Determine the [X, Y] coordinate at the center of the cell enclosing the given text.  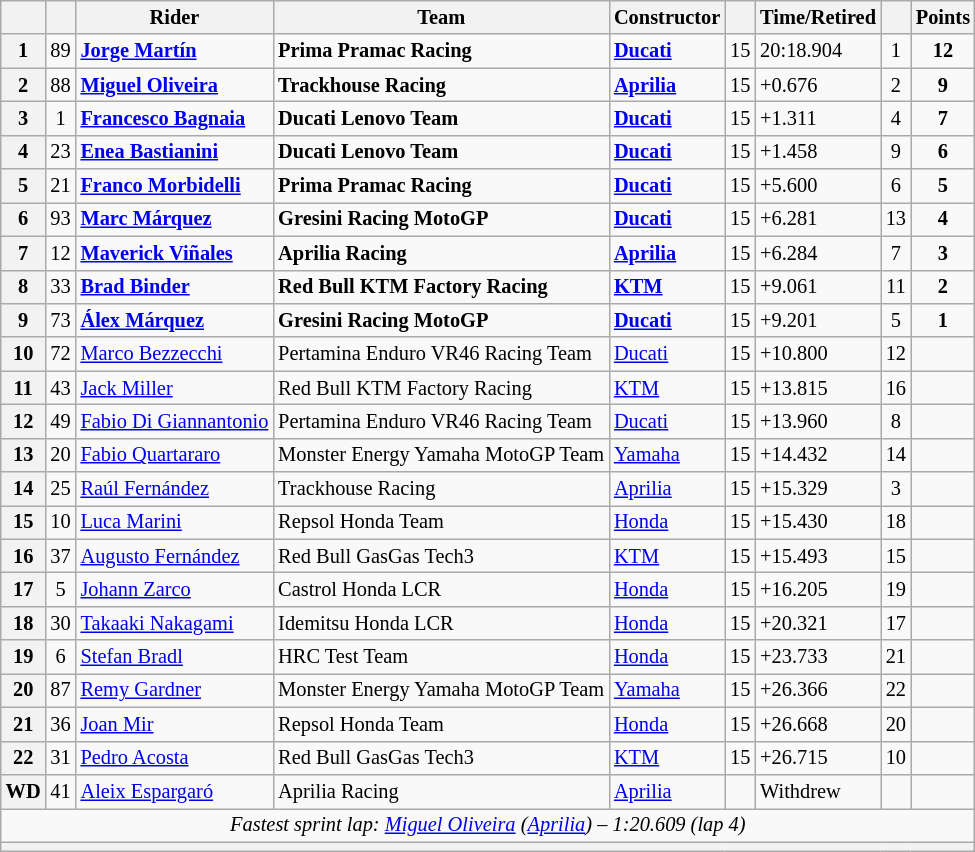
Francesco Bagnaia [175, 118]
23 [61, 152]
72 [61, 354]
Team [441, 17]
Rider [175, 17]
+15.493 [818, 556]
Fabio Quartararo [175, 455]
30 [61, 623]
Franco Morbidelli [175, 186]
Aleix Espargaró [175, 791]
+26.668 [818, 724]
+6.284 [818, 253]
31 [61, 758]
Points [943, 17]
36 [61, 724]
+1.311 [818, 118]
Joan Mir [175, 724]
+14.432 [818, 455]
89 [61, 51]
+15.329 [818, 489]
+1.458 [818, 152]
25 [61, 489]
Marco Bezzecchi [175, 354]
37 [61, 556]
Miguel Oliveira [175, 85]
+9.061 [818, 287]
87 [61, 690]
Brad Binder [175, 287]
Raúl Fernández [175, 489]
93 [61, 219]
+15.430 [818, 522]
Marc Márquez [175, 219]
Idemitsu Honda LCR [441, 623]
Maverick Viñales [175, 253]
+16.205 [818, 589]
Augusto Fernández [175, 556]
Jack Miller [175, 388]
+13.815 [818, 388]
73 [61, 320]
33 [61, 287]
+26.366 [818, 690]
Castrol Honda LCR [441, 589]
88 [61, 85]
41 [61, 791]
HRC Test Team [441, 657]
Remy Gardner [175, 690]
+23.733 [818, 657]
Fastest sprint lap: Miguel Oliveira (Aprilia) – 1:20.609 (lap 4) [488, 825]
Jorge Martín [175, 51]
+26.715 [818, 758]
Luca Marini [175, 522]
Johann Zarco [175, 589]
Enea Bastianini [175, 152]
20:18.904 [818, 51]
49 [61, 421]
WD [24, 791]
Stefan Bradl [175, 657]
+9.201 [818, 320]
43 [61, 388]
+20.321 [818, 623]
+13.960 [818, 421]
Pedro Acosta [175, 758]
Constructor [667, 17]
Fabio Di Giannantonio [175, 421]
+0.676 [818, 85]
+10.800 [818, 354]
Withdrew [818, 791]
+5.600 [818, 186]
+6.281 [818, 219]
Takaaki Nakagami [175, 623]
Time/Retired [818, 17]
Álex Márquez [175, 320]
